Return (X, Y) of the center of cell containing provided text 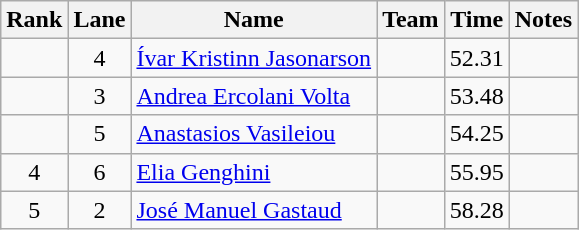
54.25 (476, 134)
Ívar Kristinn Jasonarson (254, 58)
53.48 (476, 96)
Andrea Ercolani Volta (254, 96)
Notes (543, 20)
Lane (100, 20)
Name (254, 20)
55.95 (476, 172)
Anastasios Vasileiou (254, 134)
Rank (34, 20)
58.28 (476, 210)
Time (476, 20)
6 (100, 172)
Elia Genghini (254, 172)
52.31 (476, 58)
2 (100, 210)
Team (411, 20)
José Manuel Gastaud (254, 210)
3 (100, 96)
